Provide the (x, y) coordinate of the cell's center where the given text is located.  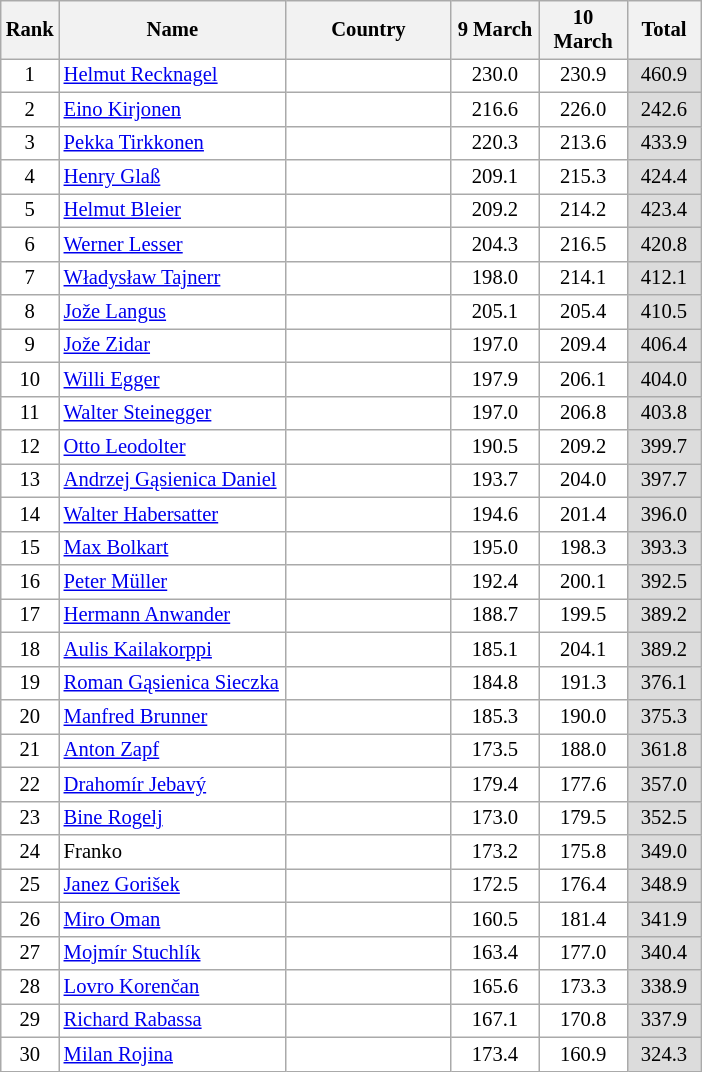
200.1 (583, 581)
176.4 (583, 885)
423.4 (664, 210)
Walter Habersatter (172, 514)
Max Bolkart (172, 548)
173.4 (495, 1054)
190.5 (495, 447)
205.1 (495, 311)
194.6 (495, 514)
230.0 (495, 75)
28 (30, 987)
376.1 (664, 683)
Andrzej Gąsienica Daniel (172, 480)
Jože Langus (172, 311)
Anton Zapf (172, 750)
8 (30, 311)
198.0 (495, 278)
24 (30, 851)
160.5 (495, 919)
160.9 (583, 1054)
215.3 (583, 177)
173.5 (495, 750)
163.4 (495, 953)
30 (30, 1054)
179.5 (583, 818)
Eino Kirjonen (172, 109)
324.3 (664, 1054)
185.1 (495, 649)
175.8 (583, 851)
192.4 (495, 581)
Pekka Tirkkonen (172, 143)
357.0 (664, 784)
13 (30, 480)
188.7 (495, 615)
Mojmír Stuchlík (172, 953)
165.6 (495, 987)
181.4 (583, 919)
Hermann Anwander (172, 615)
399.7 (664, 447)
27 (30, 953)
2 (30, 109)
412.1 (664, 278)
Peter Müller (172, 581)
406.4 (664, 345)
193.7 (495, 480)
17 (30, 615)
201.4 (583, 514)
167.1 (495, 1020)
199.5 (583, 615)
Manfred Brunner (172, 717)
Lovro Korenčan (172, 987)
204.0 (583, 480)
173.0 (495, 818)
209.1 (495, 177)
23 (30, 818)
1 (30, 75)
Miro Oman (172, 919)
214.1 (583, 278)
Total (664, 29)
214.2 (583, 210)
Władysław Tajnerr (172, 278)
338.9 (664, 987)
397.7 (664, 480)
10 March (583, 29)
12 (30, 447)
197.9 (495, 379)
220.3 (495, 143)
337.9 (664, 1020)
Milan Rojina (172, 1054)
205.4 (583, 311)
Country (368, 29)
Bine Rogelj (172, 818)
9 (30, 345)
348.9 (664, 885)
190.0 (583, 717)
Henry Glaß (172, 177)
16 (30, 581)
173.3 (583, 987)
177.0 (583, 953)
9 March (495, 29)
14 (30, 514)
26 (30, 919)
213.6 (583, 143)
396.0 (664, 514)
204.3 (495, 244)
25 (30, 885)
Roman Gąsienica Sieczka (172, 683)
424.4 (664, 177)
Willi Egger (172, 379)
216.5 (583, 244)
Helmut Bleier (172, 210)
460.9 (664, 75)
Drahomír Jebavý (172, 784)
22 (30, 784)
341.9 (664, 919)
198.3 (583, 548)
5 (30, 210)
173.2 (495, 851)
393.3 (664, 548)
185.3 (495, 717)
Otto Leodolter (172, 447)
Helmut Recknagel (172, 75)
242.6 (664, 109)
188.0 (583, 750)
226.0 (583, 109)
172.5 (495, 885)
3 (30, 143)
6 (30, 244)
Richard Rabassa (172, 1020)
195.0 (495, 548)
392.5 (664, 581)
7 (30, 278)
420.8 (664, 244)
340.4 (664, 953)
18 (30, 649)
375.3 (664, 717)
20 (30, 717)
361.8 (664, 750)
433.9 (664, 143)
11 (30, 413)
179.4 (495, 784)
Janez Gorišek (172, 885)
29 (30, 1020)
209.4 (583, 345)
404.0 (664, 379)
191.3 (583, 683)
Rank (30, 29)
216.6 (495, 109)
352.5 (664, 818)
204.1 (583, 649)
Name (172, 29)
206.1 (583, 379)
410.5 (664, 311)
10 (30, 379)
21 (30, 750)
230.9 (583, 75)
15 (30, 548)
349.0 (664, 851)
206.8 (583, 413)
19 (30, 683)
4 (30, 177)
177.6 (583, 784)
Aulis Kailakorppi (172, 649)
403.8 (664, 413)
Walter Steinegger (172, 413)
Werner Lesser (172, 244)
170.8 (583, 1020)
Franko (172, 851)
184.8 (495, 683)
Jože Zidar (172, 345)
